Output the [X, Y] coordinate of the center of the cell containing the given text.  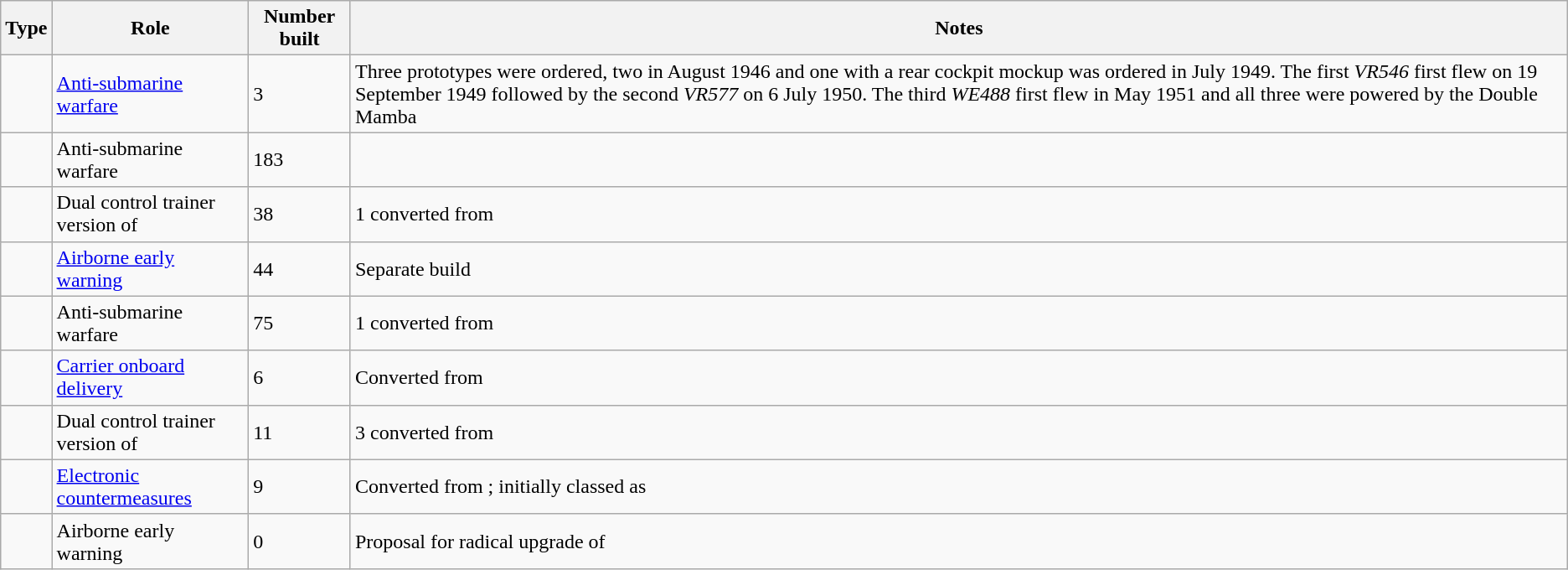
11 [300, 433]
6 [300, 377]
Notes [958, 28]
9 [300, 486]
Type [27, 28]
38 [300, 215]
Converted from [958, 377]
3 converted from [958, 433]
Role [151, 28]
75 [300, 324]
0 [300, 541]
Separate build [958, 268]
3 [300, 94]
Proposal for radical upgrade of [958, 541]
183 [300, 159]
Carrier onboard delivery [151, 377]
Converted from ; initially classed as [958, 486]
Number built [300, 28]
44 [300, 268]
Electronic countermeasures [151, 486]
